Return (x, y) of the center of cell containing provided text 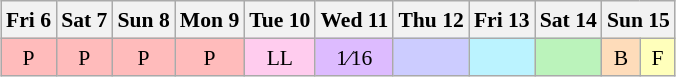
Fri 6 (28, 20)
1⁄16 (354, 56)
Thu 12 (431, 20)
Fri 13 (502, 20)
Wed 11 (354, 20)
Sat 14 (568, 20)
B (621, 56)
F (658, 56)
Tue 10 (280, 20)
LL (280, 56)
Sun 15 (638, 20)
Sun 8 (143, 20)
Sat 7 (84, 20)
Mon 9 (210, 20)
